From the cell containing the given text, extract its center point as [x, y] coordinate. 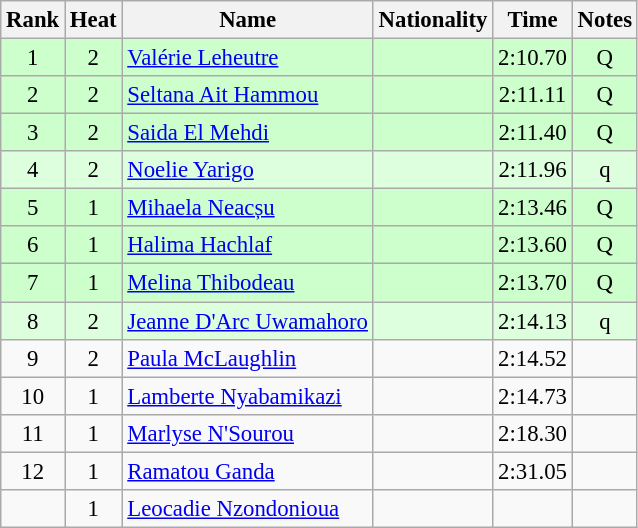
7 [33, 283]
Halima Hachlaf [248, 245]
Melina Thibodeau [248, 283]
12 [33, 471]
2:11.96 [533, 170]
Time [533, 20]
2:14.52 [533, 358]
Marlyse N'Sourou [248, 433]
Leocadie Nzondonioua [248, 509]
Name [248, 20]
2:13.70 [533, 283]
Paula McLaughlin [248, 358]
11 [33, 433]
5 [33, 208]
2:13.60 [533, 245]
6 [33, 245]
Notes [604, 20]
2:11.40 [533, 133]
Lamberte Nyabamikazi [248, 396]
2:10.70 [533, 58]
2:13.46 [533, 208]
2:14.73 [533, 396]
10 [33, 396]
2:18.30 [533, 433]
Heat [94, 20]
2:11.11 [533, 95]
Saida El Mehdi [248, 133]
8 [33, 321]
Rank [33, 20]
Jeanne D'Arc Uwamahoro [248, 321]
Mihaela Neacșu [248, 208]
9 [33, 358]
2:14.13 [533, 321]
Valérie Leheutre [248, 58]
3 [33, 133]
2:31.05 [533, 471]
Ramatou Ganda [248, 471]
Noelie Yarigo [248, 170]
Seltana Ait Hammou [248, 95]
Nationality [432, 20]
4 [33, 170]
